Detect which cell encompasses the target text, then output its [X, Y] center coordinate. 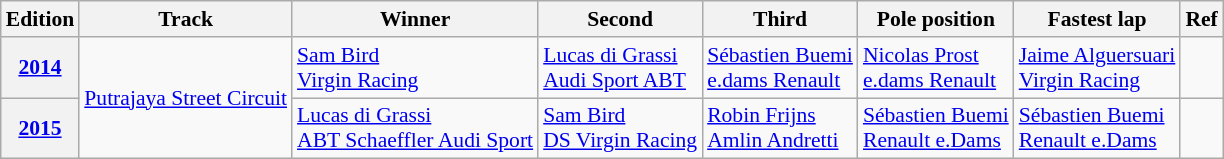
Putrajaya Street Circuit [186, 98]
Lucas di GrassiABT Schaeffler Audi Sport [415, 128]
Edition [40, 19]
Track [186, 19]
2015 [40, 128]
Robin FrijnsAmlin Andretti [780, 128]
Ref [1201, 19]
Sam BirdVirgin Racing [415, 68]
Nicolas Proste.dams Renault [936, 68]
Second [620, 19]
Sam BirdDS Virgin Racing [620, 128]
Jaime AlguersuariVirgin Racing [1098, 68]
Sébastien Buemie.dams Renault [780, 68]
Pole position [936, 19]
2014 [40, 68]
Third [780, 19]
Fastest lap [1098, 19]
Winner [415, 19]
Lucas di GrassiAudi Sport ABT [620, 68]
